Scan for the cell matching the given text and deliver its (X, Y) coordinate at center. 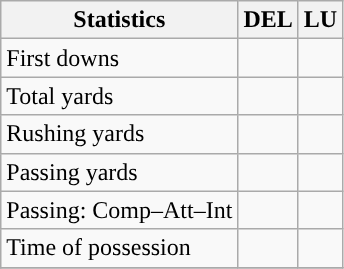
LU (320, 20)
DEL (268, 20)
Rushing yards (120, 134)
Passing: Comp–Att–Int (120, 210)
Statistics (120, 20)
Time of possession (120, 248)
Total yards (120, 96)
First downs (120, 58)
Passing yards (120, 172)
